Extract the [x, y] coordinate from the center of the cell holding the provided text.  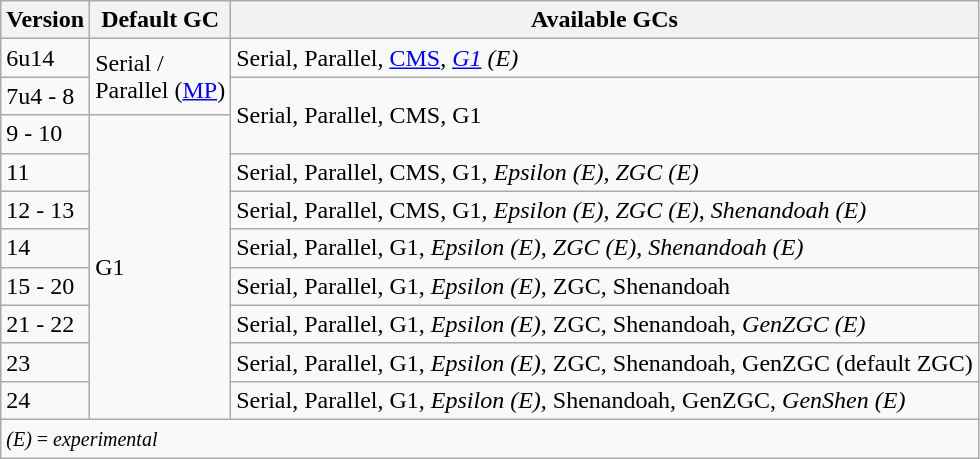
(E) = experimental [490, 438]
7u4 - 8 [46, 96]
23 [46, 362]
15 - 20 [46, 286]
Serial, Parallel, G1, Epsilon (E), Shenandoah, GenZGC, GenShen (E) [605, 400]
Default GC [160, 20]
Serial /Parallel (MP) [160, 77]
24 [46, 400]
Serial, Parallel, G1, Epsilon (E), ZGC, Shenandoah, GenZGC (default ZGC) [605, 362]
G1 [160, 267]
6u14 [46, 58]
Serial, Parallel, CMS, G1, Epsilon (E), ZGC (E) [605, 172]
11 [46, 172]
14 [46, 248]
Available GCs [605, 20]
21 - 22 [46, 324]
Serial, Parallel, G1, Epsilon (E), ZGC, Shenandoah, GenZGC (E) [605, 324]
9 - 10 [46, 134]
Serial, Parallel, CMS, G1, Epsilon (E), ZGC (E), Shenandoah (E) [605, 210]
Serial, Parallel, CMS, G1 [605, 115]
Version [46, 20]
12 - 13 [46, 210]
Serial, Parallel, G1, Epsilon (E), ZGC, Shenandoah [605, 286]
Serial, Parallel, G1, Epsilon (E), ZGC (E), Shenandoah (E) [605, 248]
Serial, Parallel, CMS, G1 (E) [605, 58]
